Extract the [x, y] coordinate from the center of the cell holding the provided text.  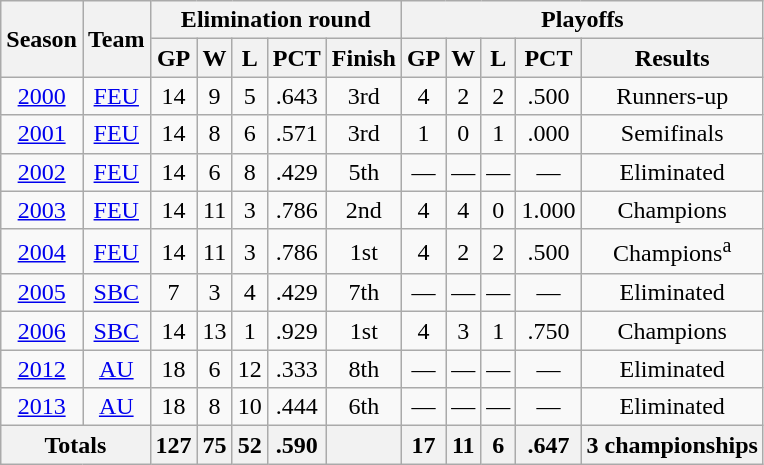
Semifinals [672, 134]
2001 [42, 134]
2012 [42, 369]
6th [364, 407]
Team [116, 39]
13 [214, 331]
2006 [42, 331]
.929 [296, 331]
Championsa [672, 252]
.000 [548, 134]
12 [250, 369]
2000 [42, 96]
1.000 [548, 210]
Totals [76, 445]
7 [174, 293]
2nd [364, 210]
.590 [296, 445]
.750 [548, 331]
2005 [42, 293]
10 [250, 407]
2003 [42, 210]
Finish [364, 58]
3 championships [672, 445]
75 [214, 445]
2013 [42, 407]
.647 [548, 445]
7th [364, 293]
Season [42, 39]
.444 [296, 407]
5 [250, 96]
127 [174, 445]
52 [250, 445]
.571 [296, 134]
17 [423, 445]
5th [364, 172]
Runners-up [672, 96]
2004 [42, 252]
.643 [296, 96]
Elimination round [276, 20]
Results [672, 58]
9 [214, 96]
8th [364, 369]
Playoffs [582, 20]
2002 [42, 172]
.333 [296, 369]
